From the cell containing the given text, extract its center point as [x, y] coordinate. 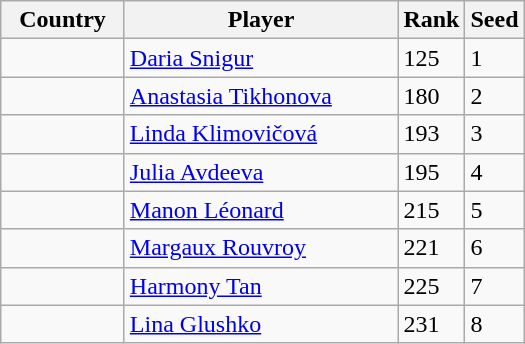
1 [494, 58]
225 [432, 286]
215 [432, 210]
8 [494, 324]
Manon Léonard [261, 210]
231 [432, 324]
Harmony Tan [261, 286]
Lina Glushko [261, 324]
221 [432, 248]
2 [494, 96]
180 [432, 96]
7 [494, 286]
4 [494, 172]
Julia Avdeeva [261, 172]
Rank [432, 20]
Seed [494, 20]
Margaux Rouvroy [261, 248]
Country [63, 20]
3 [494, 134]
195 [432, 172]
193 [432, 134]
Linda Klimovičová [261, 134]
6 [494, 248]
Player [261, 20]
Anastasia Tikhonova [261, 96]
125 [432, 58]
Daria Snigur [261, 58]
5 [494, 210]
